Return the [x, y] coordinate for the center point of the cell that contains the specified text.  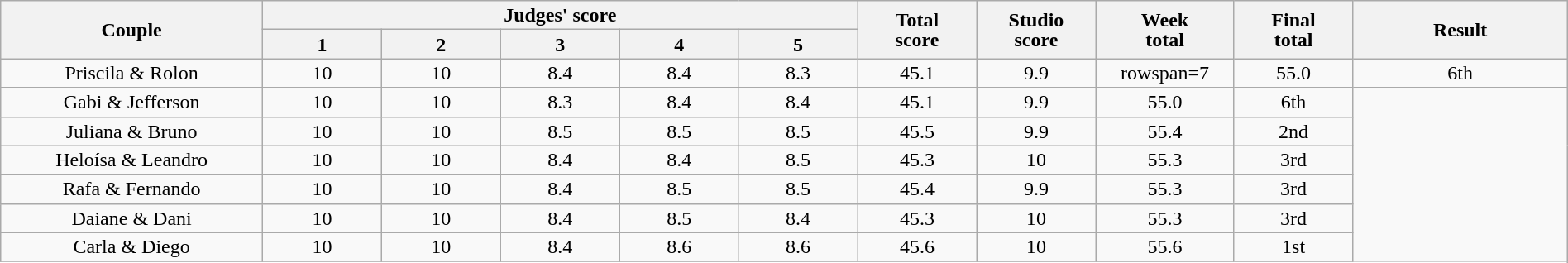
Heloísa & Leandro [132, 160]
Finaltotal [1293, 30]
5 [798, 45]
1st [1293, 246]
Carla & Diego [132, 246]
45.6 [917, 246]
2nd [1293, 131]
3 [560, 45]
55.4 [1164, 131]
Gabi & Jefferson [132, 103]
rowspan=7 [1164, 73]
Rafa & Fernando [132, 189]
55.6 [1164, 246]
45.4 [917, 189]
Weektotal [1164, 30]
Juliana & Bruno [132, 131]
Couple [132, 30]
Judges' score [560, 15]
Totalscore [917, 30]
1 [322, 45]
45.5 [917, 131]
Priscila & Rolon [132, 73]
4 [679, 45]
2 [441, 45]
Studioscore [1036, 30]
Daiane & Dani [132, 218]
Result [1460, 30]
